From the cell containing the given text, extract its center point as (x, y) coordinate. 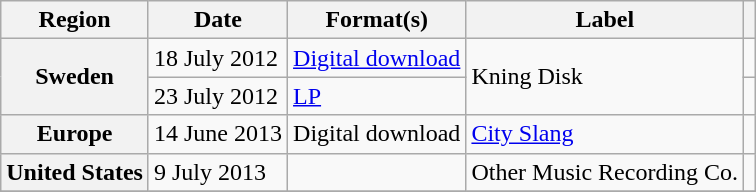
City Slang (605, 134)
Sweden (75, 77)
18 July 2012 (218, 58)
Format(s) (377, 20)
United States (75, 172)
23 July 2012 (218, 96)
Kning Disk (605, 77)
Label (605, 20)
Region (75, 20)
9 July 2013 (218, 172)
14 June 2013 (218, 134)
Europe (75, 134)
LP (377, 96)
Date (218, 20)
Other Music Recording Co. (605, 172)
